Provide the [X, Y] coordinate of the cell's center where the given text is located.  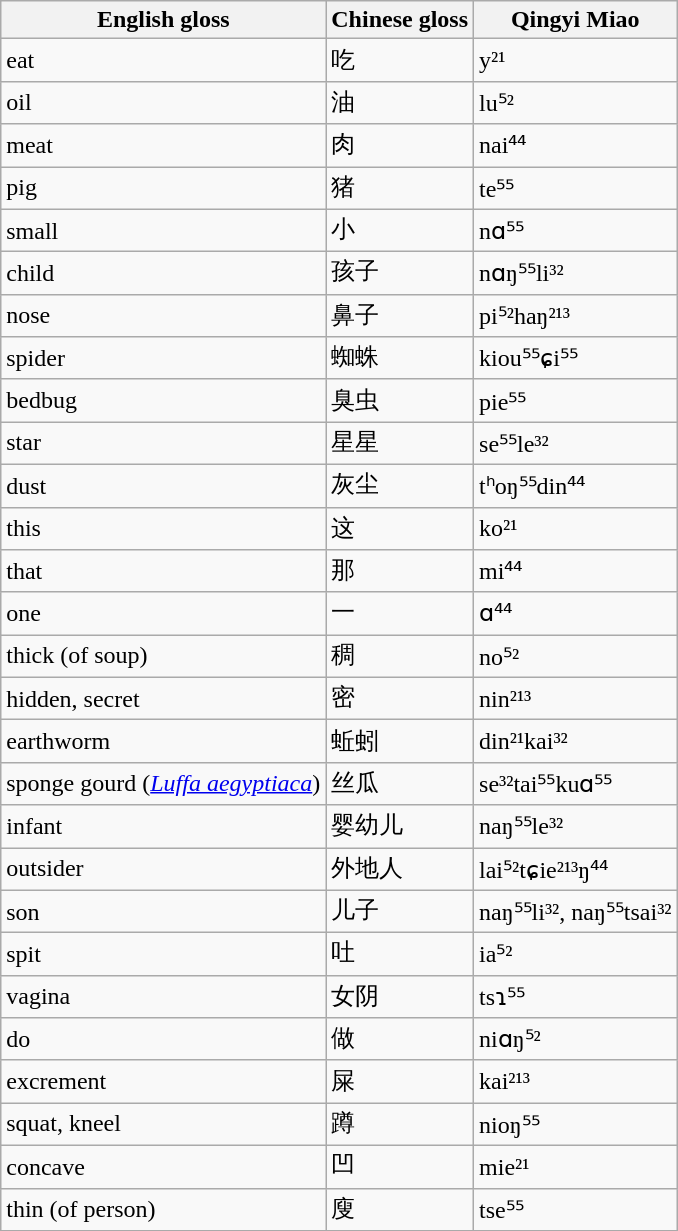
squat, kneel [164, 1124]
廋 [400, 1210]
se³²tai⁵⁵kuɑ⁵⁵ [576, 784]
凹 [400, 1166]
屎 [400, 1082]
灰尘 [400, 486]
Qingyi Miao [576, 20]
child [164, 274]
lu⁵² [576, 102]
吐 [400, 954]
tsɿ⁵⁵ [576, 996]
son [164, 912]
naŋ⁵⁵le³² [576, 826]
no⁵² [576, 656]
naŋ⁵⁵li³², naŋ⁵⁵tsai³² [576, 912]
猪 [400, 188]
te⁵⁵ [576, 188]
kai²¹³ [576, 1082]
儿子 [400, 912]
蚯蚓 [400, 742]
nose [164, 316]
tʰoŋ⁵⁵din⁴⁴ [576, 486]
pie⁵⁵ [576, 400]
English gloss [164, 20]
kiou⁵⁵ɕi⁵⁵ [576, 358]
small [164, 230]
pig [164, 188]
Chinese gloss [400, 20]
one [164, 614]
做 [400, 1040]
spider [164, 358]
孩子 [400, 274]
nɑ⁵⁵ [576, 230]
密 [400, 698]
oil [164, 102]
nai⁴⁴ [576, 146]
mi⁴⁴ [576, 572]
女阴 [400, 996]
hidden, secret [164, 698]
tse⁵⁵ [576, 1210]
蹲 [400, 1124]
spit [164, 954]
thick (of soup) [164, 656]
鼻子 [400, 316]
mie²¹ [576, 1166]
蜘蛛 [400, 358]
nioŋ⁵⁵ [576, 1124]
nin²¹³ [576, 698]
this [164, 528]
油 [400, 102]
that [164, 572]
小 [400, 230]
稠 [400, 656]
eat [164, 60]
bedbug [164, 400]
sponge gourd (Luffa aegyptiaca) [164, 784]
星星 [400, 444]
丝瓜 [400, 784]
earthworm [164, 742]
lai⁵²tɕie²¹³ŋ⁴⁴ [576, 870]
se⁵⁵le³² [576, 444]
din²¹kai³² [576, 742]
婴幼儿 [400, 826]
excrement [164, 1082]
pi⁵²haŋ²¹³ [576, 316]
肉 [400, 146]
y²¹ [576, 60]
outsider [164, 870]
niɑŋ⁵² [576, 1040]
infant [164, 826]
这 [400, 528]
concave [164, 1166]
dust [164, 486]
thin (of person) [164, 1210]
ko²¹ [576, 528]
nɑŋ⁵⁵li³² [576, 274]
meat [164, 146]
do [164, 1040]
vagina [164, 996]
吃 [400, 60]
臭虫 [400, 400]
那 [400, 572]
ia⁵² [576, 954]
一 [400, 614]
ɑ⁴⁴ [576, 614]
star [164, 444]
外地人 [400, 870]
